Return the (X, Y) coordinate for the center point of the cell that contains the specified text.  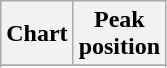
Chart (37, 34)
Peakposition (119, 34)
